Search for the cell housing the specified text and yield its (x, y) center coordinate. 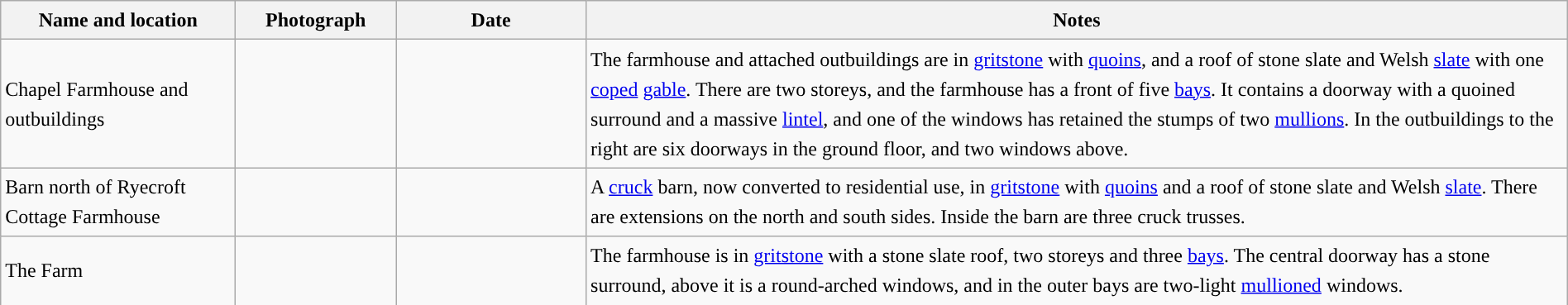
Date (491, 20)
Notes (1077, 20)
Name and location (118, 20)
Chapel Farmhouse and outbuildings (118, 104)
The Farm (118, 271)
Barn north of Ryecroft Cottage Farmhouse (118, 202)
Photograph (316, 20)
